Search for the cell housing the specified text and yield its (x, y) center coordinate. 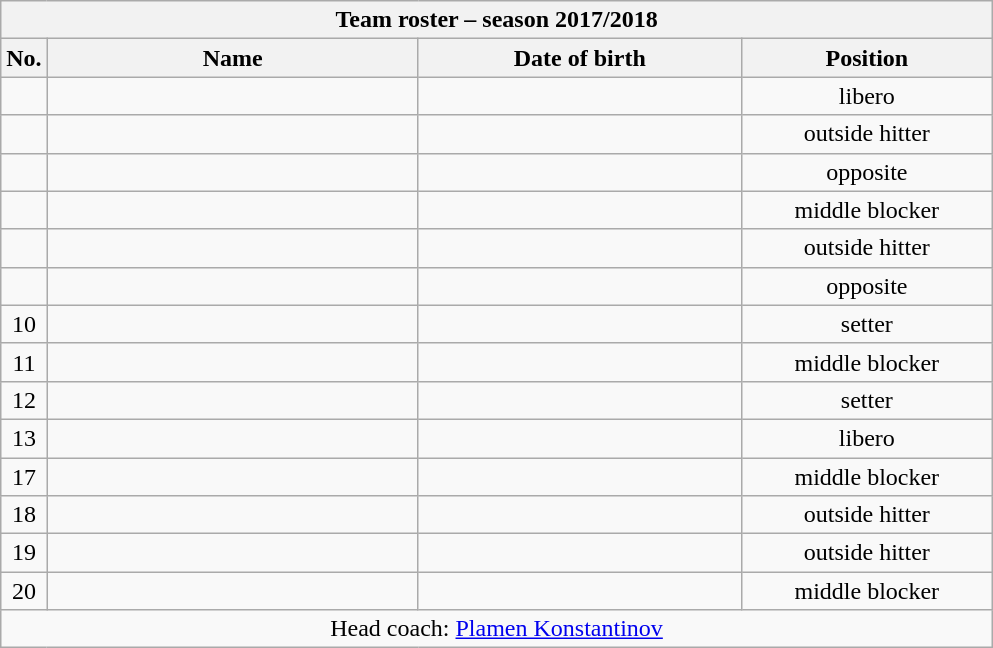
11 (24, 362)
18 (24, 515)
Position (866, 58)
20 (24, 591)
17 (24, 477)
10 (24, 324)
12 (24, 400)
Date of birth (580, 58)
13 (24, 438)
19 (24, 553)
Team roster – season 2017/2018 (497, 20)
Name (232, 58)
No. (24, 58)
Head coach: Plamen Konstantinov (497, 629)
